Find where the given text appears and provide that cell's center as [x, y] coordinate. 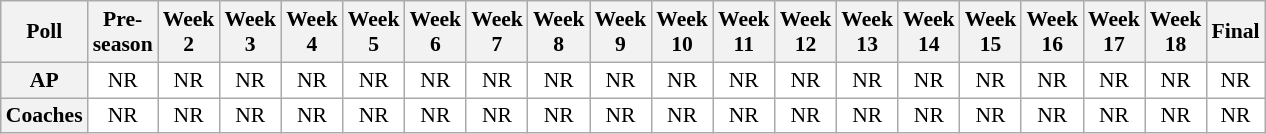
Week8 [559, 32]
Week18 [1176, 32]
Week15 [991, 32]
Week9 [621, 32]
Week7 [497, 32]
Pre-season [123, 32]
Final [1235, 32]
Week3 [250, 32]
Week5 [374, 32]
Week14 [929, 32]
Week4 [312, 32]
Week16 [1052, 32]
Week13 [867, 32]
Week6 [435, 32]
Week17 [1114, 32]
AP [44, 80]
Week10 [682, 32]
Coaches [44, 116]
Poll [44, 32]
Week2 [189, 32]
Week12 [806, 32]
Week11 [744, 32]
